Detect which cell encompasses the target text, then output its (X, Y) center coordinate. 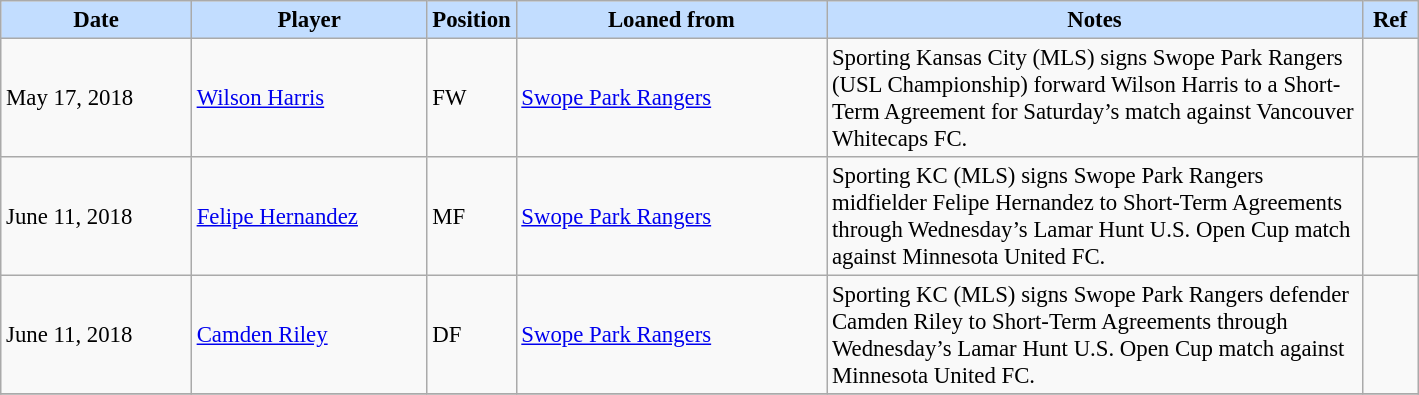
Wilson Harris (309, 98)
Camden Riley (309, 336)
Player (309, 20)
Ref (1390, 20)
Felipe Hernandez (309, 216)
Date (96, 20)
DF (472, 336)
Loaned from (672, 20)
MF (472, 216)
Notes (1095, 20)
Position (472, 20)
May 17, 2018 (96, 98)
FW (472, 98)
